Capture the cell that displays the provided text and extract its (x, y) central coordinate. 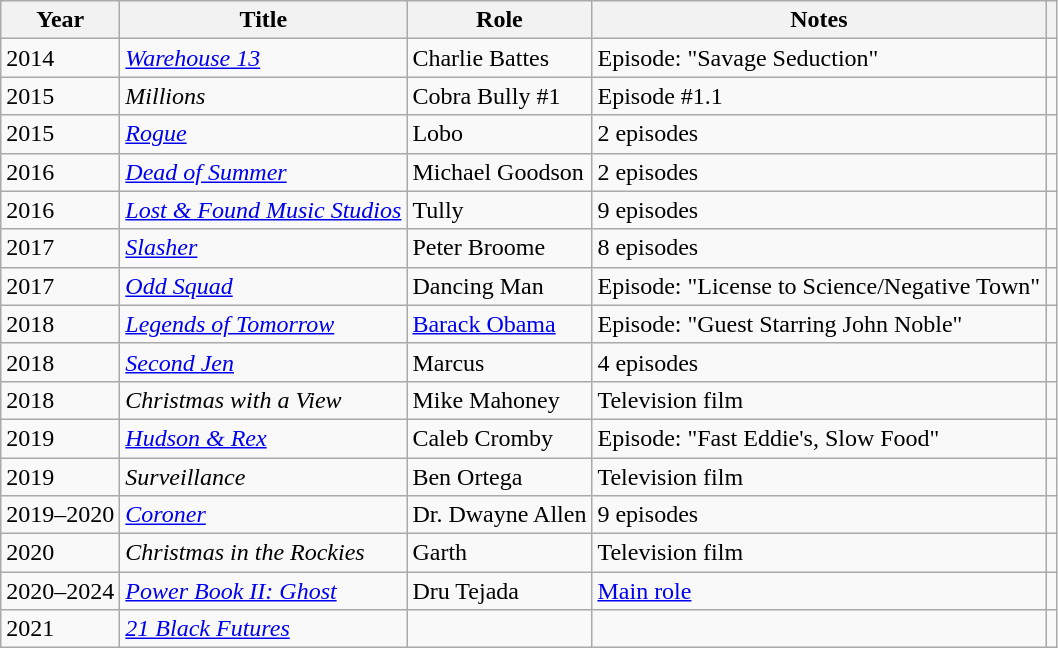
Notes (819, 20)
Rogue (264, 134)
Episode: "Savage Seduction" (819, 58)
21 Black Futures (264, 629)
Year (60, 20)
Mike Mahoney (500, 400)
Warehouse 13 (264, 58)
Cobra Bully #1 (500, 96)
Ben Ortega (500, 477)
2014 (60, 58)
Tully (500, 210)
Surveillance (264, 477)
Lost & Found Music Studios (264, 210)
Millions (264, 96)
2021 (60, 629)
Legends of Tomorrow (264, 324)
Second Jen (264, 362)
Dr. Dwayne Allen (500, 515)
Christmas with a View (264, 400)
Lobo (500, 134)
Michael Goodson (500, 172)
Dru Tejada (500, 591)
Role (500, 20)
Main role (819, 591)
Charlie Battes (500, 58)
Christmas in the Rockies (264, 553)
Garth (500, 553)
Slasher (264, 248)
Marcus (500, 362)
Episode: "License to Science/Negative Town" (819, 286)
Odd Squad (264, 286)
4 episodes (819, 362)
Title (264, 20)
Barack Obama (500, 324)
2019–2020 (60, 515)
Peter Broome (500, 248)
Coroner (264, 515)
Dead of Summer (264, 172)
2020 (60, 553)
8 episodes (819, 248)
Caleb Cromby (500, 438)
Episode: "Fast Eddie's, Slow Food" (819, 438)
Dancing Man (500, 286)
2020–2024 (60, 591)
Power Book II: Ghost (264, 591)
Hudson & Rex (264, 438)
Episode #1.1 (819, 96)
Episode: "Guest Starring John Noble" (819, 324)
